Extract the (X, Y) coordinate from the center of the cell holding the provided text.  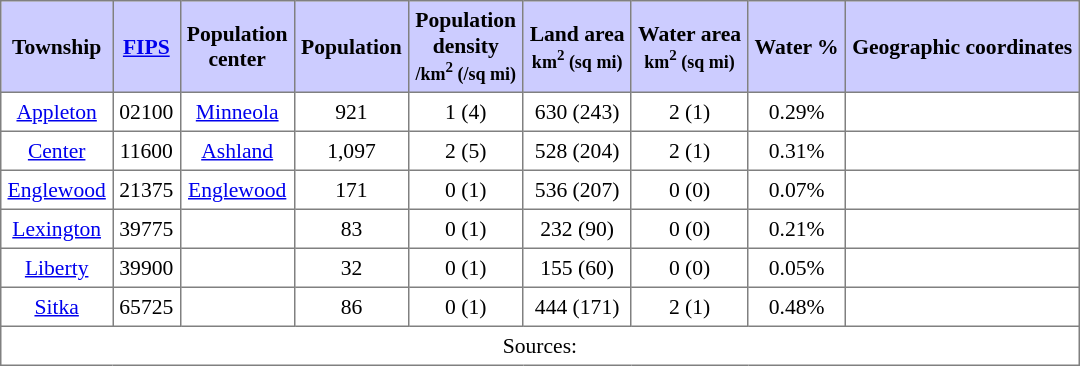
444 (171) (577, 306)
FIPS (146, 47)
Water % (797, 47)
171 (351, 190)
2 (5) (466, 150)
Land areakm2 (sq mi) (577, 47)
536 (207) (577, 190)
32 (351, 268)
Population (351, 47)
Township (57, 47)
39900 (146, 268)
86 (351, 306)
921 (351, 112)
83 (351, 228)
1 (4) (466, 112)
Center (57, 150)
39775 (146, 228)
0.48% (797, 306)
Minneola (237, 112)
1,097 (351, 150)
528 (204) (577, 150)
Populationdensity/km2 (/sq mi) (466, 47)
02100 (146, 112)
0.21% (797, 228)
Ashland (237, 150)
0.05% (797, 268)
Sources: (540, 346)
65725 (146, 306)
Populationcenter (237, 47)
630 (243) (577, 112)
Lexington (57, 228)
0.29% (797, 112)
0.07% (797, 190)
21375 (146, 190)
Water areakm2 (sq mi) (689, 47)
Geographic coordinates (962, 47)
232 (90) (577, 228)
11600 (146, 150)
0.31% (797, 150)
Liberty (57, 268)
Appleton (57, 112)
155 (60) (577, 268)
Sitka (57, 306)
